Search for the cell housing the specified text and yield its [x, y] center coordinate. 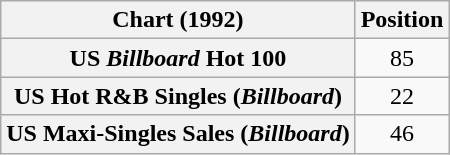
Position [402, 20]
US Hot R&B Singles (Billboard) [178, 96]
US Billboard Hot 100 [178, 58]
85 [402, 58]
46 [402, 134]
US Maxi-Singles Sales (Billboard) [178, 134]
22 [402, 96]
Chart (1992) [178, 20]
